Provide the [x, y] coordinate of the cell's center where the given text is located.  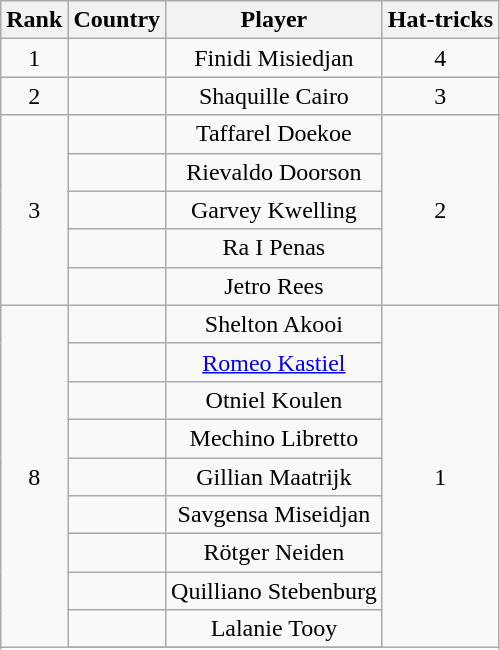
Mechino Libretto [274, 438]
Rievaldo Doorson [274, 172]
Taffarel Doekoe [274, 134]
Shelton Akooi [274, 324]
Ra I Penas [274, 248]
Jetro Rees [274, 286]
Otniel Koulen [274, 400]
Rötger Neiden [274, 553]
Garvey Kwelling [274, 210]
Finidi Misiedjan [274, 58]
Gillian Maatrijk [274, 477]
8 [34, 476]
Shaquille Cairo [274, 96]
4 [440, 58]
Quilliano Stebenburg [274, 591]
Lalanie Tooy [274, 629]
Country [117, 20]
Hat-tricks [440, 20]
Savgensa Miseidjan [274, 515]
Romeo Kastiel [274, 362]
Player [274, 20]
Rank [34, 20]
